Return the (x, y) coordinate for the center point of the cell that contains the specified text.  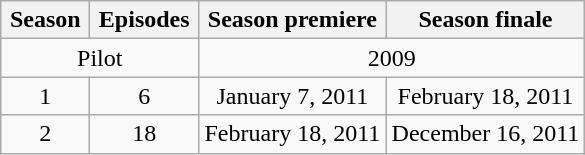
Pilot (100, 58)
2 (46, 134)
Season premiere (292, 20)
Season finale (486, 20)
1 (46, 96)
Episodes (144, 20)
18 (144, 134)
6 (144, 96)
January 7, 2011 (292, 96)
Season (46, 20)
2009 (392, 58)
December 16, 2011 (486, 134)
